Pinpoint the cell where the given text exists, returning its [x, y] midpoint coordinate. 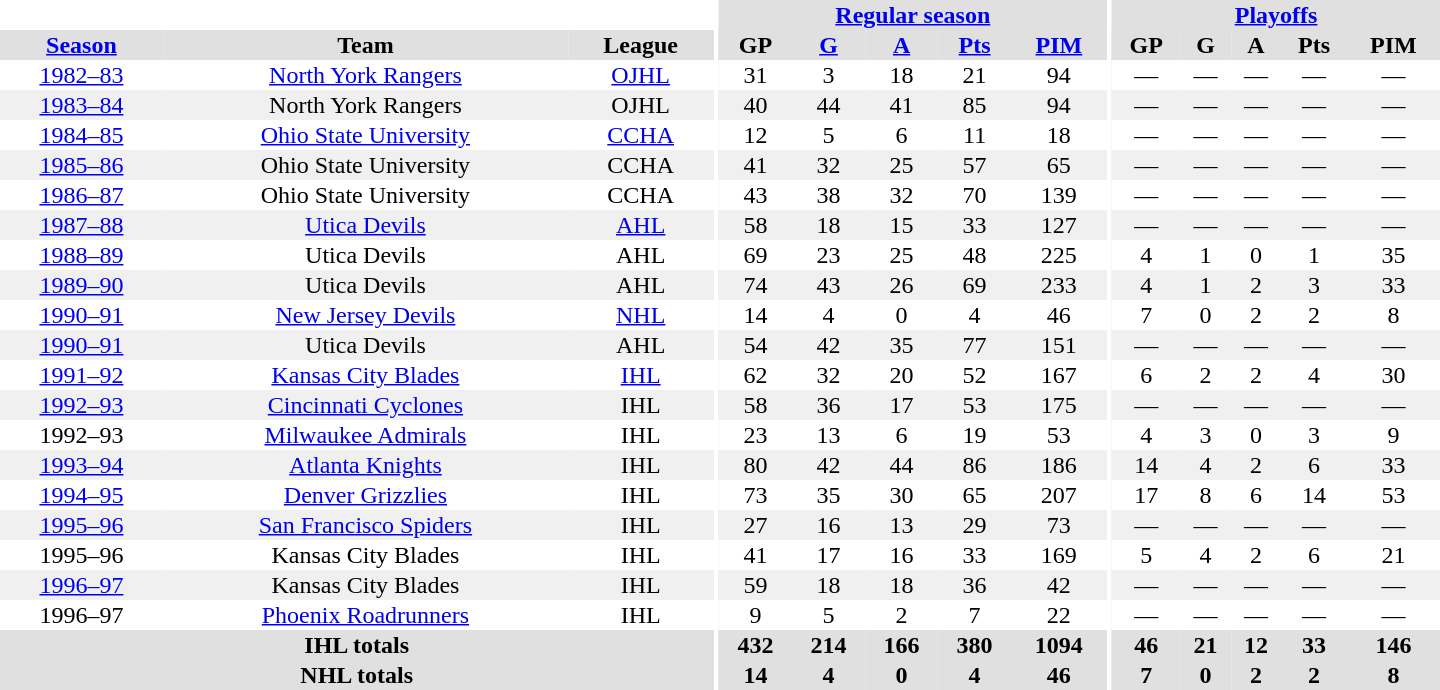
Team [366, 45]
31 [756, 75]
NHL totals [356, 675]
54 [756, 345]
Regular season [913, 15]
380 [974, 645]
20 [902, 375]
40 [756, 105]
29 [974, 525]
1987–88 [82, 225]
151 [1058, 345]
League [640, 45]
26 [902, 285]
70 [974, 195]
22 [1058, 615]
169 [1058, 555]
59 [756, 585]
Playoffs [1276, 15]
146 [1394, 645]
27 [756, 525]
1985–86 [82, 165]
1983–84 [82, 105]
Milwaukee Admirals [366, 435]
48 [974, 255]
86 [974, 465]
127 [1058, 225]
Phoenix Roadrunners [366, 615]
Atlanta Knights [366, 465]
38 [828, 195]
52 [974, 375]
175 [1058, 405]
80 [756, 465]
432 [756, 645]
19 [974, 435]
IHL totals [356, 645]
1986–87 [82, 195]
167 [1058, 375]
57 [974, 165]
74 [756, 285]
233 [1058, 285]
NHL [640, 315]
San Francisco Spiders [366, 525]
Season [82, 45]
1984–85 [82, 135]
1994–95 [82, 495]
77 [974, 345]
Cincinnati Cyclones [366, 405]
1993–94 [82, 465]
1982–83 [82, 75]
85 [974, 105]
1988–89 [82, 255]
1989–90 [82, 285]
15 [902, 225]
225 [1058, 255]
207 [1058, 495]
Denver Grizzlies [366, 495]
1991–92 [82, 375]
62 [756, 375]
139 [1058, 195]
186 [1058, 465]
214 [828, 645]
1094 [1058, 645]
11 [974, 135]
New Jersey Devils [366, 315]
166 [902, 645]
